From the cell containing the given text, extract its center point as (x, y) coordinate. 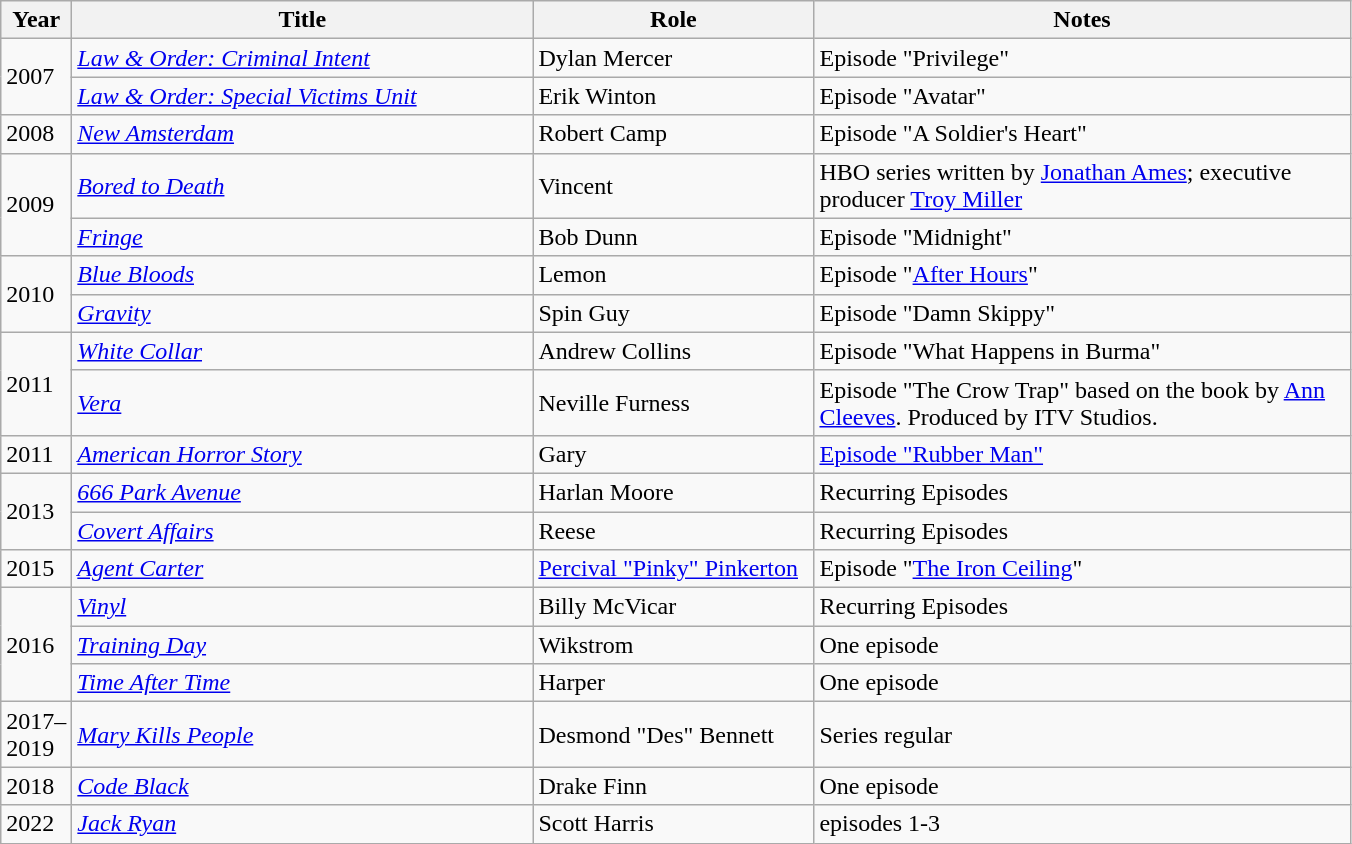
Agent Carter (302, 569)
Training Day (302, 645)
Episode "After Hours" (1082, 275)
Percival "Pinky" Pinkerton (674, 569)
2010 (36, 294)
2018 (36, 786)
Desmond "Des" Bennett (674, 734)
Episode "A Soldier's Heart" (1082, 134)
Gary (674, 454)
Gravity (302, 313)
Fringe (302, 237)
2017–2019 (36, 734)
Law & Order: Criminal Intent (302, 58)
2013 (36, 511)
Law & Order: Special Victims Unit (302, 96)
Bored to Death (302, 186)
Robert Camp (674, 134)
Title (302, 20)
Mary Kills People (302, 734)
2022 (36, 824)
Time After Time (302, 683)
Lemon (674, 275)
Episode "What Happens in Burma" (1082, 351)
Role (674, 20)
HBO series written by Jonathan Ames; executive producer Troy Miller (1082, 186)
Bob Dunn (674, 237)
Wikstrom (674, 645)
Jack Ryan (302, 824)
Episode "Privilege" (1082, 58)
Episode "Rubber Man" (1082, 454)
Spin Guy (674, 313)
Code Black (302, 786)
Episode "Midnight" (1082, 237)
Dylan Mercer (674, 58)
Series regular (1082, 734)
Vincent (674, 186)
2008 (36, 134)
Vera (302, 402)
2007 (36, 77)
Harper (674, 683)
American Horror Story (302, 454)
2016 (36, 645)
Reese (674, 531)
Notes (1082, 20)
Vinyl (302, 607)
Episode "Damn Skippy" (1082, 313)
Year (36, 20)
Erik Winton (674, 96)
episodes 1-3 (1082, 824)
Episode "The Crow Trap" based on the book by Ann Cleeves. Produced by ITV Studios. (1082, 402)
2015 (36, 569)
New Amsterdam (302, 134)
White Collar (302, 351)
Andrew Collins (674, 351)
666 Park Avenue (302, 492)
Drake Finn (674, 786)
Scott Harris (674, 824)
Billy McVicar (674, 607)
Episode "The Iron Ceiling" (1082, 569)
Neville Furness (674, 402)
2009 (36, 204)
Harlan Moore (674, 492)
Covert Affairs (302, 531)
Episode "Avatar" (1082, 96)
Blue Bloods (302, 275)
